Identify which cell holds the provided text, then report its [X, Y] central coordinate. 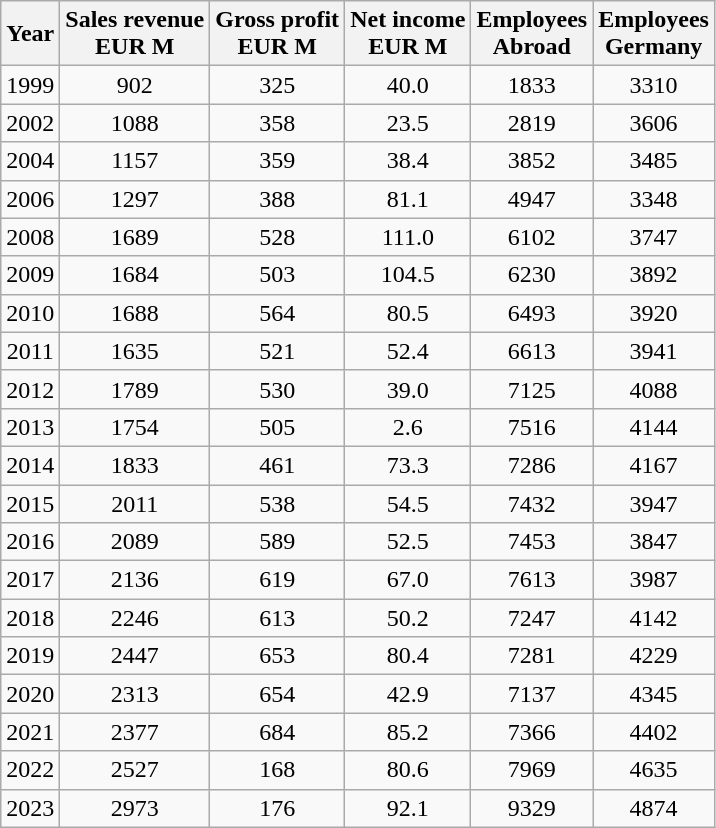
2020 [30, 694]
7366 [532, 732]
2973 [135, 808]
2010 [30, 313]
505 [278, 427]
1297 [135, 199]
2015 [30, 503]
528 [278, 237]
7247 [532, 618]
Year [30, 34]
2819 [532, 123]
564 [278, 313]
358 [278, 123]
3947 [654, 503]
4947 [532, 199]
6102 [532, 237]
67.0 [408, 580]
684 [278, 732]
4345 [654, 694]
2016 [30, 542]
52.4 [408, 351]
902 [135, 85]
80.5 [408, 313]
1754 [135, 427]
3892 [654, 275]
52.5 [408, 542]
111.0 [408, 237]
2089 [135, 542]
6613 [532, 351]
7969 [532, 770]
613 [278, 618]
1635 [135, 351]
3310 [654, 85]
3747 [654, 237]
503 [278, 275]
3852 [532, 161]
50.2 [408, 618]
589 [278, 542]
1088 [135, 123]
2004 [30, 161]
4635 [654, 770]
3847 [654, 542]
7137 [532, 694]
3606 [654, 123]
653 [278, 656]
54.5 [408, 503]
7613 [532, 580]
6493 [532, 313]
654 [278, 694]
325 [278, 85]
4229 [654, 656]
3920 [654, 313]
2246 [135, 618]
521 [278, 351]
9329 [532, 808]
80.6 [408, 770]
85.2 [408, 732]
2313 [135, 694]
1689 [135, 237]
Gross profitEUR M [278, 34]
4402 [654, 732]
42.9 [408, 694]
6230 [532, 275]
3485 [654, 161]
2006 [30, 199]
1157 [135, 161]
530 [278, 389]
2008 [30, 237]
2018 [30, 618]
1688 [135, 313]
EmployeesGermany [654, 34]
4144 [654, 427]
2527 [135, 770]
3348 [654, 199]
Sales revenueEUR M [135, 34]
2022 [30, 770]
23.5 [408, 123]
Net incomeEUR M [408, 34]
2136 [135, 580]
EmployeesAbroad [532, 34]
2377 [135, 732]
2017 [30, 580]
73.3 [408, 465]
7516 [532, 427]
2021 [30, 732]
2013 [30, 427]
7281 [532, 656]
461 [278, 465]
359 [278, 161]
1789 [135, 389]
2023 [30, 808]
104.5 [408, 275]
619 [278, 580]
388 [278, 199]
81.1 [408, 199]
1684 [135, 275]
2447 [135, 656]
7453 [532, 542]
2002 [30, 123]
176 [278, 808]
538 [278, 503]
7125 [532, 389]
4088 [654, 389]
1999 [30, 85]
38.4 [408, 161]
2009 [30, 275]
39.0 [408, 389]
7286 [532, 465]
4167 [654, 465]
3987 [654, 580]
2012 [30, 389]
40.0 [408, 85]
4874 [654, 808]
4142 [654, 618]
7432 [532, 503]
80.4 [408, 656]
2.6 [408, 427]
3941 [654, 351]
168 [278, 770]
92.1 [408, 808]
2014 [30, 465]
2019 [30, 656]
